Scan for the cell matching the given text and deliver its (X, Y) coordinate at center. 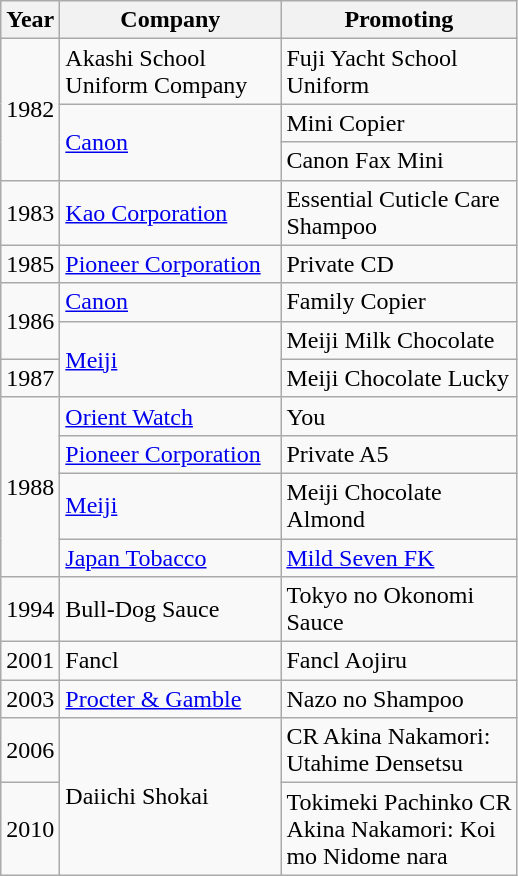
1985 (30, 264)
Company (170, 20)
Canon Fax Mini (399, 161)
Meiji Milk Chocolate (399, 340)
Tokimeki Pachinko CR Akina Nakamori: Koi mo Nidome nara (399, 829)
Fancl (170, 661)
Mild Seven FK (399, 557)
1987 (30, 378)
Mini Copier (399, 123)
You (399, 416)
2010 (30, 829)
Daiichi Shokai (170, 796)
1994 (30, 610)
1983 (30, 212)
Procter & Gamble (170, 699)
Kao Corporation (170, 212)
Essential Cuticle Care Shampoo (399, 212)
Year (30, 20)
Tokyo no Okonomi Sauce (399, 610)
2001 (30, 661)
1982 (30, 110)
Fancl Aojiru (399, 661)
Meiji Chocolate Lucky (399, 378)
Private A5 (399, 454)
Promoting (399, 20)
Japan Tobacco (170, 557)
2003 (30, 699)
Private CD (399, 264)
CR Akina Nakamori: Utahime Densetsu (399, 750)
1988 (30, 486)
Fuji Yacht School Uniform (399, 72)
Meiji Chocolate Almond (399, 506)
Bull-Dog Sauce (170, 610)
Akashi School Uniform Company (170, 72)
Orient Watch (170, 416)
1986 (30, 321)
Nazo no Shampoo (399, 699)
2006 (30, 750)
Family Copier (399, 302)
